From the cell containing the given text, extract its center point as [X, Y] coordinate. 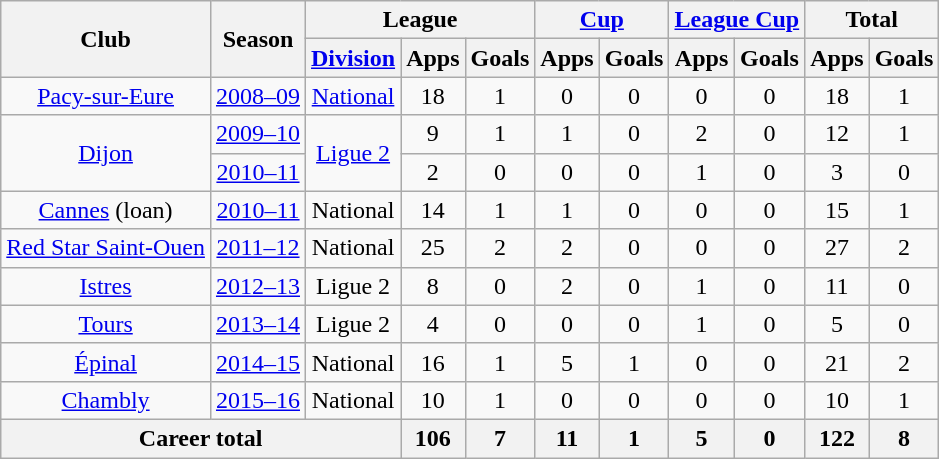
9 [433, 134]
25 [433, 248]
3 [837, 172]
2015–16 [258, 400]
2009–10 [258, 134]
16 [433, 362]
21 [837, 362]
Season [258, 39]
122 [837, 438]
2014–15 [258, 362]
Cup [602, 20]
Chambly [106, 400]
Red Star Saint-Ouen [106, 248]
12 [837, 134]
7 [500, 438]
106 [433, 438]
Épinal [106, 362]
Tours [106, 324]
Career total [201, 438]
15 [837, 210]
2012–13 [258, 286]
2008–09 [258, 96]
4 [433, 324]
Club [106, 39]
Total [872, 20]
Cannes (loan) [106, 210]
League [420, 20]
Istres [106, 286]
2013–14 [258, 324]
Division [354, 58]
Pacy-sur-Eure [106, 96]
27 [837, 248]
14 [433, 210]
Dijon [106, 153]
League Cup [737, 20]
2011–12 [258, 248]
